Return the (x, y) coordinate for the center point of the cell that contains the specified text.  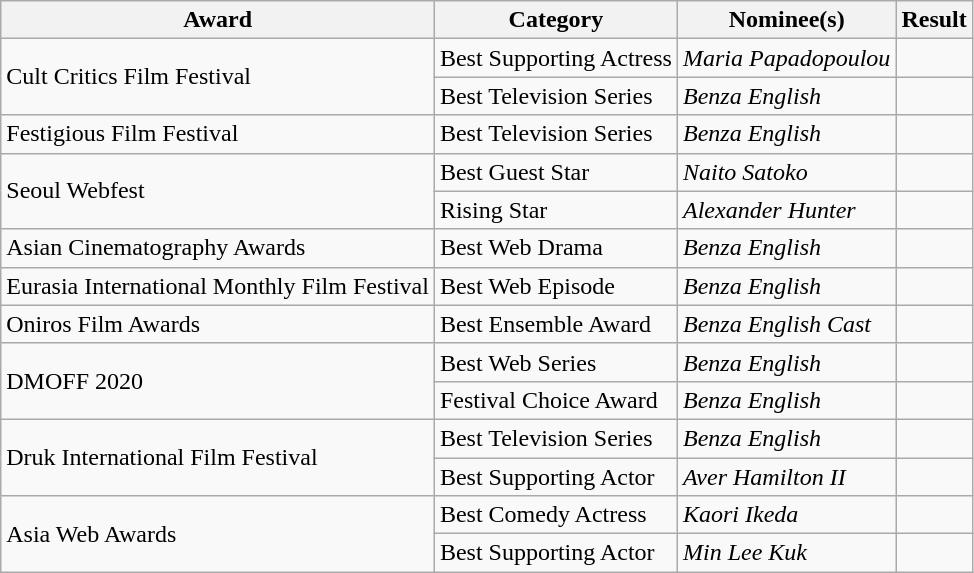
Festigious Film Festival (218, 134)
Result (934, 20)
Best Web Drama (556, 248)
Asian Cinematography Awards (218, 248)
Award (218, 20)
Min Lee Kuk (786, 553)
Best Comedy Actress (556, 515)
Benza English Cast (786, 324)
Kaori Ikeda (786, 515)
Festival Choice Award (556, 400)
Asia Web Awards (218, 534)
Aver Hamilton II (786, 477)
Best Guest Star (556, 172)
Seoul Webfest (218, 191)
Best Supporting Actress (556, 58)
Category (556, 20)
Nominee(s) (786, 20)
Oniros Film Awards (218, 324)
Best Web Episode (556, 286)
Eurasia International Monthly Film Festival (218, 286)
Cult Critics Film Festival (218, 77)
Best Ensemble Award (556, 324)
Maria Papadopoulou (786, 58)
Rising Star (556, 210)
DMOFF 2020 (218, 381)
Alexander Hunter (786, 210)
Best Web Series (556, 362)
Druk International Film Festival (218, 457)
Naito Satoko (786, 172)
